Search for the cell housing the specified text and yield its [x, y] center coordinate. 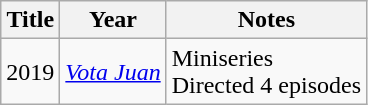
2019 [30, 72]
Notes [266, 20]
Title [30, 20]
MiniseriesDirected 4 episodes [266, 72]
Year [113, 20]
Vota Juan [113, 72]
